Provide the (X, Y) coordinate of the cell's center where the given text is located.  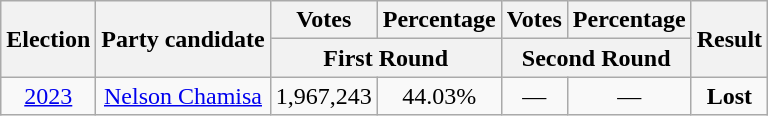
Nelson Chamisa (183, 96)
Election (48, 39)
First Round (386, 58)
Result (729, 39)
Lost (729, 96)
Second Round (596, 58)
1,967,243 (324, 96)
44.03% (439, 96)
Party candidate (183, 39)
2023 (48, 96)
